Detect which cell encompasses the target text, then output its [X, Y] center coordinate. 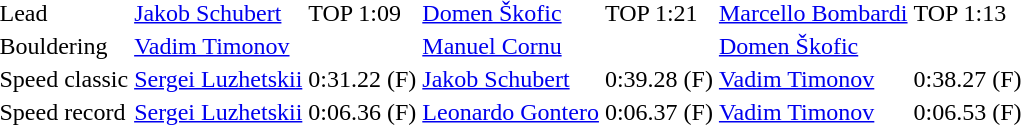
0:31.22 (F) [362, 79]
Sergei Luzhetskii [218, 79]
0:39.28 (F) [658, 79]
Jakob Schubert [511, 79]
Manuel Cornu [511, 46]
Domen Škofic [813, 46]
